Determine the [x, y] coordinate at the center of the cell enclosing the given text.  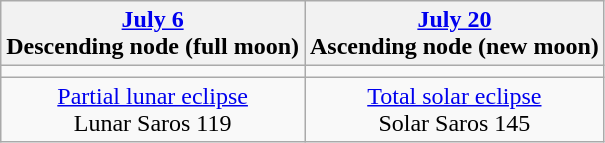
July 6Descending node (full moon) [153, 34]
Total solar eclipseSolar Saros 145 [454, 110]
Partial lunar eclipseLunar Saros 119 [153, 110]
July 20Ascending node (new moon) [454, 34]
